Scan for the cell matching the given text and deliver its [X, Y] coordinate at center. 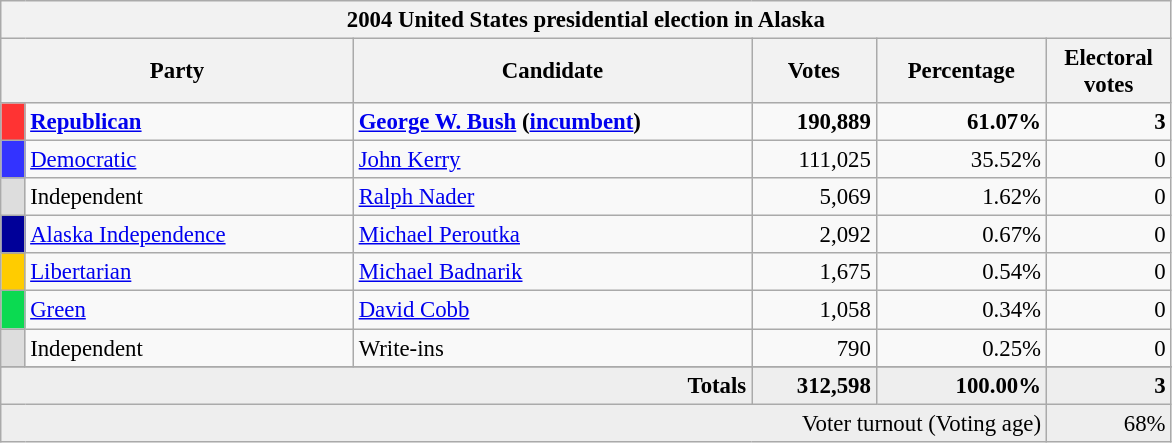
Write-ins [552, 348]
1,058 [814, 310]
Libertarian [189, 273]
0.25% [961, 348]
Party [178, 72]
Voter turnout (Voting age) [524, 423]
Alaska Independence [189, 235]
35.52% [961, 160]
1,675 [814, 273]
Democratic [189, 160]
Totals [376, 385]
2004 United States presidential election in Alaska [586, 20]
5,069 [814, 197]
312,598 [814, 385]
Percentage [961, 72]
Candidate [552, 72]
George W. Bush (incumbent) [552, 122]
111,025 [814, 160]
0.67% [961, 235]
68% [1108, 423]
1.62% [961, 197]
0.34% [961, 310]
Green [189, 310]
100.00% [961, 385]
Ralph Nader [552, 197]
Michael Peroutka [552, 235]
John Kerry [552, 160]
Votes [814, 72]
790 [814, 348]
61.07% [961, 122]
0.54% [961, 273]
Electoral votes [1108, 72]
Republican [189, 122]
2,092 [814, 235]
David Cobb [552, 310]
190,889 [814, 122]
Michael Badnarik [552, 273]
